Identify which cell holds the provided text, then report its [X, Y] central coordinate. 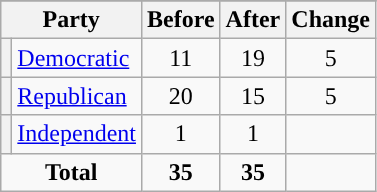
11 [180, 58]
Party [72, 20]
Republican [77, 96]
After [253, 20]
20 [180, 96]
15 [253, 96]
Change [331, 20]
19 [253, 58]
Total [72, 172]
Before [180, 20]
Democratic [77, 58]
Independent [77, 134]
